For the text-containing cell, return its midpoint in [x, y] coordinate format. 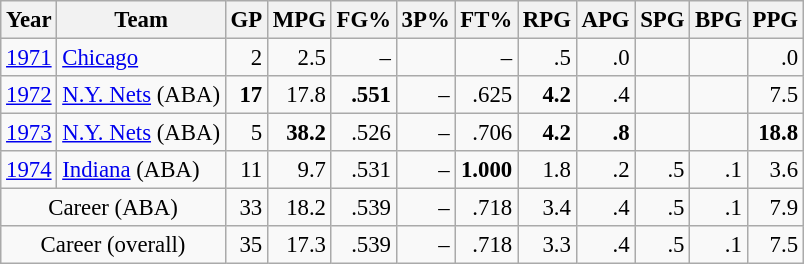
1974 [29, 170]
GP [246, 20]
3.6 [775, 170]
.8 [606, 133]
RPG [548, 20]
18.2 [300, 208]
BPG [718, 20]
1972 [29, 95]
1971 [29, 58]
1.000 [486, 170]
5 [246, 133]
3.4 [548, 208]
17.8 [300, 95]
.625 [486, 95]
11 [246, 170]
9.7 [300, 170]
Team [141, 20]
.551 [364, 95]
17 [246, 95]
33 [246, 208]
18.8 [775, 133]
.531 [364, 170]
APG [606, 20]
2.5 [300, 58]
Year [29, 20]
FT% [486, 20]
.706 [486, 133]
7.9 [775, 208]
Chicago [141, 58]
.2 [606, 170]
2 [246, 58]
38.2 [300, 133]
SPG [662, 20]
3P% [426, 20]
Career (ABA) [114, 208]
.526 [364, 133]
FG% [364, 20]
3.3 [548, 245]
17.3 [300, 245]
1973 [29, 133]
MPG [300, 20]
35 [246, 245]
Career (overall) [114, 245]
Indiana (ABA) [141, 170]
1.8 [548, 170]
PPG [775, 20]
